Return the (x, y) coordinate for the center point of the cell that contains the specified text.  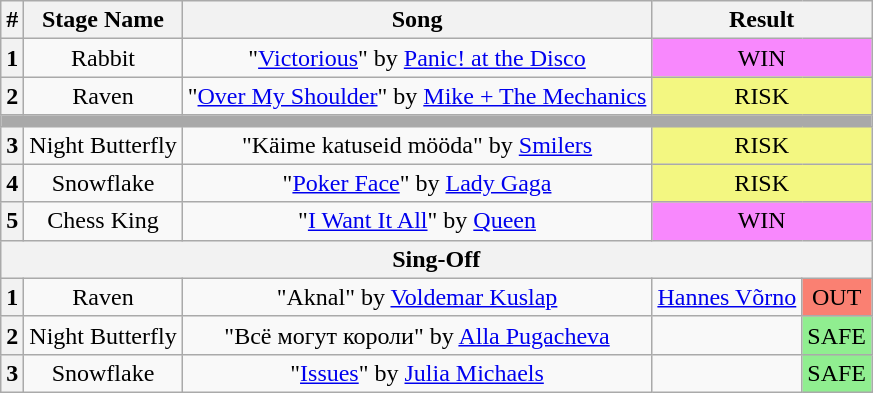
# (12, 20)
4 (12, 183)
"Aknal" by Voldemar Kuslap (417, 297)
Hannes Võrno (727, 297)
"Всё могут короли" by Alla Pugacheva (417, 335)
"Poker Face" by Lady Gaga (417, 183)
Sing-Off (436, 259)
Chess King (103, 221)
Result (762, 20)
"I Want It All" by Queen (417, 221)
Song (417, 20)
5 (12, 221)
Stage Name (103, 20)
"Over My Shoulder" by Mike + The Mechanics (417, 96)
Rabbit (103, 58)
"Käime katuseid mööda" by Smilers (417, 145)
"Issues" by Julia Michaels (417, 373)
"Victorious" by Panic! at the Disco (417, 58)
OUT (837, 297)
